Provide the (X, Y) coordinate of the cell's center where the given text is located.  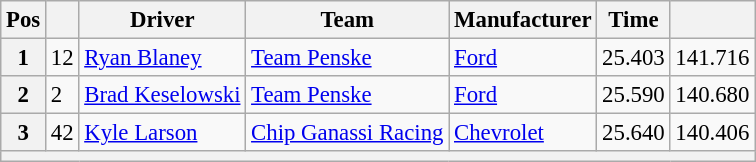
Ryan Blaney (162, 58)
Driver (162, 20)
141.716 (712, 58)
Team (348, 20)
Manufacturer (523, 20)
25.403 (634, 58)
Kyle Larson (162, 133)
25.590 (634, 95)
3 (24, 133)
25.640 (634, 133)
1 (24, 58)
Chevrolet (523, 133)
Time (634, 20)
140.680 (712, 95)
Chip Ganassi Racing (348, 133)
12 (62, 58)
42 (62, 133)
Pos (24, 20)
140.406 (712, 133)
Brad Keselowski (162, 95)
